From the cell containing the given text, extract its center point as [x, y] coordinate. 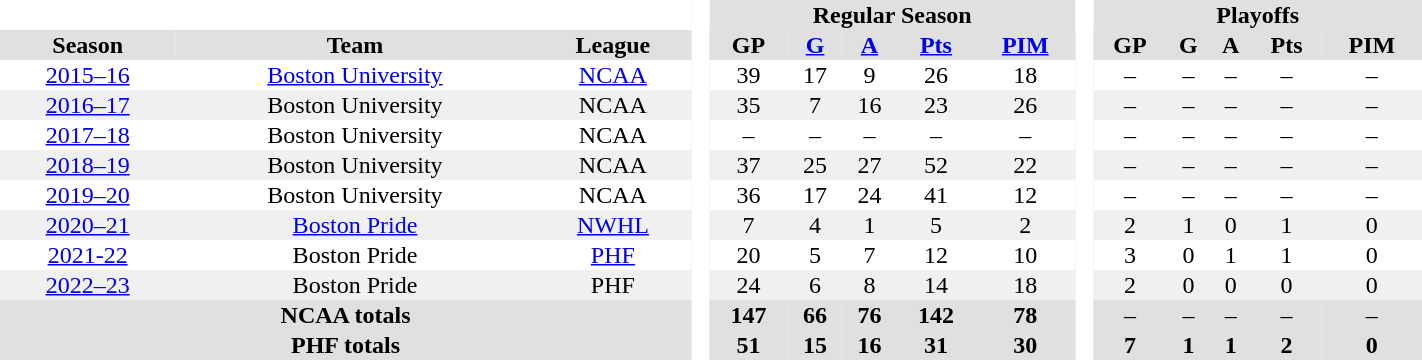
25 [815, 165]
35 [748, 105]
14 [936, 285]
2022–23 [88, 285]
78 [1025, 315]
2017–18 [88, 135]
39 [748, 75]
27 [869, 165]
2018–19 [88, 165]
2016–17 [88, 105]
31 [936, 345]
20 [748, 255]
4 [815, 225]
37 [748, 165]
2015–16 [88, 75]
10 [1025, 255]
30 [1025, 345]
8 [869, 285]
142 [936, 315]
6 [815, 285]
52 [936, 165]
2021-22 [88, 255]
NCAA totals [346, 315]
76 [869, 315]
2020–21 [88, 225]
9 [869, 75]
23 [936, 105]
51 [748, 345]
NWHL [613, 225]
3 [1130, 255]
Team [354, 45]
PHF totals [346, 345]
Regular Season [892, 15]
22 [1025, 165]
2019–20 [88, 195]
66 [815, 315]
Season [88, 45]
Playoffs [1258, 15]
36 [748, 195]
League [613, 45]
41 [936, 195]
147 [748, 315]
15 [815, 345]
